For the text-containing cell, return its midpoint in [x, y] coordinate format. 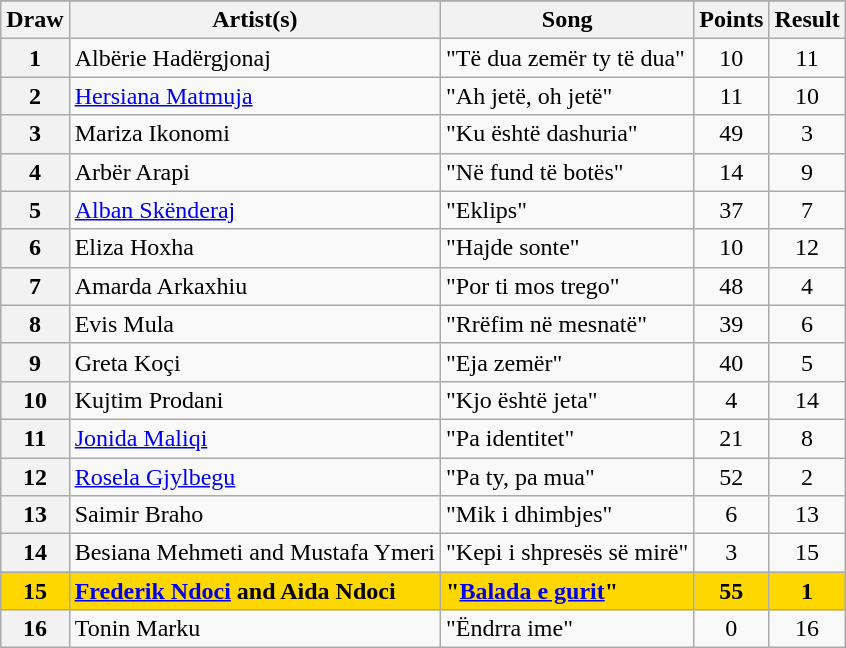
"Ëndrra ime" [568, 629]
0 [732, 629]
"Hajde sonte" [568, 248]
"Rrëfim në mesnatë" [568, 324]
Tonin Marku [254, 629]
Alban Skënderaj [254, 210]
21 [732, 438]
52 [732, 477]
Greta Koçi [254, 362]
"Ku është dashuria" [568, 134]
Evis Mula [254, 324]
55 [732, 591]
Frederik Ndoci and Aida Ndoci [254, 591]
Eliza Hoxha [254, 248]
"Pa identitet" [568, 438]
Rosela Gjylbegu [254, 477]
49 [732, 134]
Mariza Ikonomi [254, 134]
Points [732, 20]
48 [732, 286]
"Kjo është jeta" [568, 400]
"Eja zemër" [568, 362]
"Në fund të botës" [568, 172]
Jonida Maliqi [254, 438]
"Balada e gurit" [568, 591]
"Të dua zemër ty të dua" [568, 58]
"Ah jetë, oh jetë" [568, 96]
Kujtim Prodani [254, 400]
Albërie Hadërgjonaj [254, 58]
Draw [35, 20]
Arbër Arapi [254, 172]
"Mik i dhimbjes" [568, 515]
Hersiana Matmuja [254, 96]
Saimir Braho [254, 515]
Song [568, 20]
37 [732, 210]
"Pa ty, pa mua" [568, 477]
Amarda Arkaxhiu [254, 286]
39 [732, 324]
"Eklips" [568, 210]
40 [732, 362]
Result [807, 20]
Artist(s) [254, 20]
"Kepi i shpresës së mirë" [568, 553]
"Por ti mos trego" [568, 286]
Besiana Mehmeti and Mustafa Ymeri [254, 553]
